Return [x, y] of the center of cell containing provided text 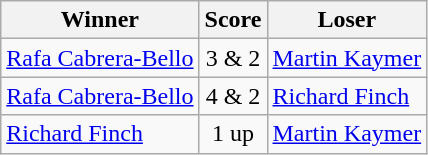
4 & 2 [233, 96]
Loser [347, 20]
Winner [100, 20]
1 up [233, 134]
Score [233, 20]
3 & 2 [233, 58]
